Return (X, Y) of the center of cell containing provided text 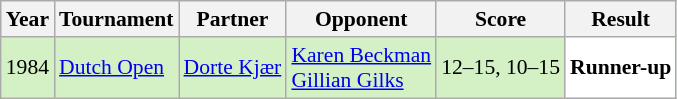
Score (500, 19)
Year (28, 19)
Opponent (361, 19)
Partner (233, 19)
12–15, 10–15 (500, 68)
Tournament (116, 19)
Runner-up (620, 68)
Dorte Kjær (233, 68)
Result (620, 19)
Karen Beckman Gillian Gilks (361, 68)
Dutch Open (116, 68)
1984 (28, 68)
